Output the (x, y) coordinate of the center of the cell containing the given text.  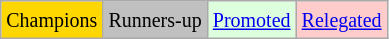
Runners-up (155, 20)
Relegated (342, 20)
Promoted (252, 20)
Champions (52, 20)
